Capture the cell that displays the provided text and extract its [X, Y] central coordinate. 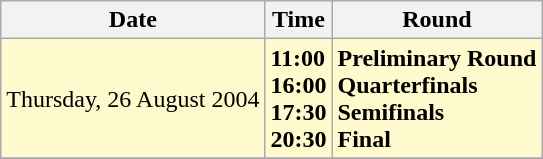
Thursday, 26 August 2004 [133, 98]
Time [298, 20]
Preliminary RoundQuarterfinalsSemifinalsFinal [437, 98]
Date [133, 20]
11:0016:0017:3020:30 [298, 98]
Round [437, 20]
